Extract the (x, y) coordinate from the center of the cell holding the provided text.  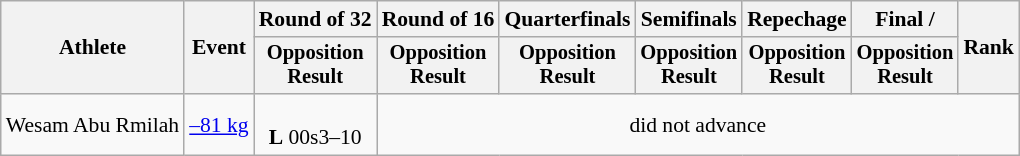
Event (218, 48)
did not advance (698, 124)
Final / (906, 19)
Quarterfinals (567, 19)
–81 kg (218, 124)
Rank (988, 48)
Repechage (797, 19)
Round of 16 (438, 19)
Athlete (92, 48)
Semifinals (690, 19)
Wesam Abu Rmilah (92, 124)
L 00s3–10 (316, 124)
Round of 32 (316, 19)
